Return (x, y) of the center of cell containing provided text 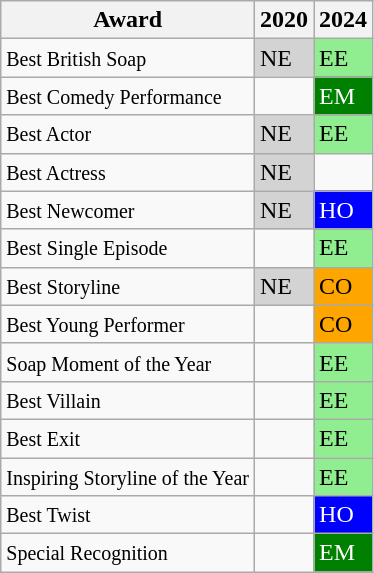
Best Actress (128, 172)
Best Villain (128, 400)
Inspiring Storyline of the Year (128, 477)
Best Storyline (128, 286)
Best Young Performer (128, 324)
2020 (284, 20)
Best Exit (128, 438)
Best British Soap (128, 58)
Best Newcomer (128, 210)
2024 (344, 20)
Award (128, 20)
Best Comedy Performance (128, 96)
Soap Moment of the Year (128, 362)
Special Recognition (128, 553)
Best Single Episode (128, 248)
Best Twist (128, 515)
Best Actor (128, 134)
